Provide the [X, Y] coordinate of the cell's center where the given text is located.  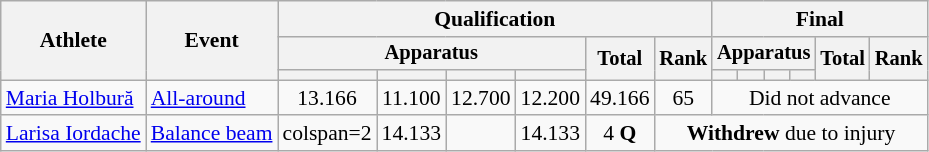
colspan=2 [328, 134]
12.700 [480, 98]
Withdrew due to injury [792, 134]
All-around [212, 98]
Event [212, 40]
Athlete [74, 40]
65 [684, 98]
Final [820, 19]
Balance beam [212, 134]
Did not advance [820, 98]
Maria Holbură [74, 98]
13.166 [328, 98]
49.166 [620, 98]
Larisa Iordache [74, 134]
11.100 [412, 98]
4 Q [620, 134]
Qualification [496, 19]
12.200 [550, 98]
